Capture the cell that displays the provided text and extract its (X, Y) central coordinate. 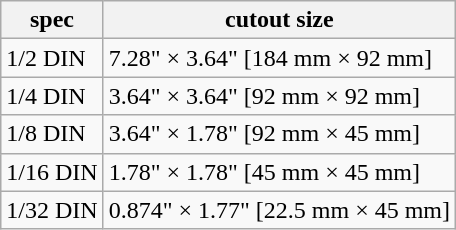
1/2 DIN (52, 58)
7.28" × 3.64" [184 mm × 92 mm] (279, 58)
1.78" × 1.78" [45 mm × 45 mm] (279, 172)
cutout size (279, 20)
1/16 DIN (52, 172)
0.874" × 1.77" [22.5 mm × 45 mm] (279, 210)
1/32 DIN (52, 210)
1/8 DIN (52, 134)
3.64" × 1.78" [92 mm × 45 mm] (279, 134)
spec (52, 20)
1/4 DIN (52, 96)
3.64" × 3.64" [92 mm × 92 mm] (279, 96)
